From the cell containing the given text, extract its center point as [x, y] coordinate. 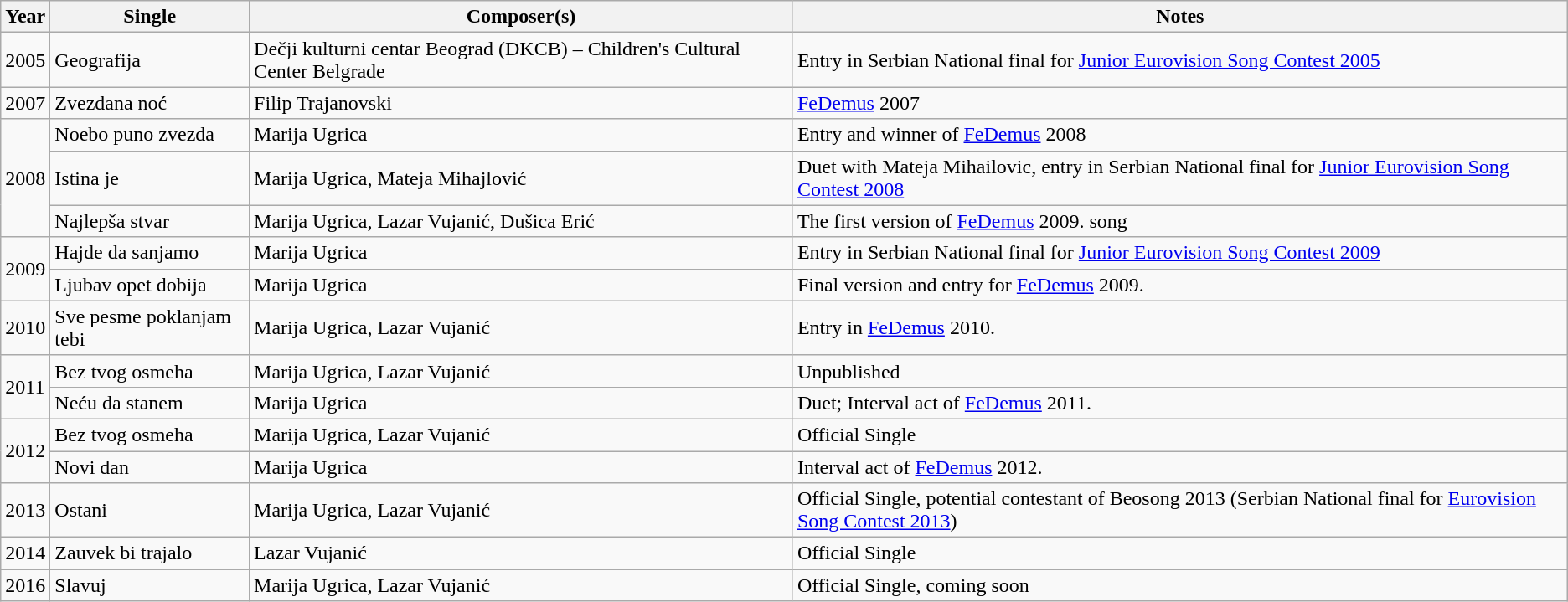
Entry and winner of FeDemus 2008 [1179, 135]
Duet; Interval act of FeDemus 2011. [1179, 403]
2008 [25, 178]
Novi dan [150, 466]
Zvezdana noć [150, 103]
Zauvek bi trajalo [150, 553]
Slavuj [150, 585]
Interval act of FeDemus 2012. [1179, 466]
2009 [25, 269]
Unpublished [1179, 371]
Entry in Serbian National final for Junior Eurovision Song Contest 2005 [1179, 60]
2016 [25, 585]
Najlepša stvar [150, 221]
2014 [25, 553]
Single [150, 17]
2010 [25, 328]
Hajde da sanjamo [150, 253]
Ostani [150, 511]
Neću da stanem [150, 403]
Noebo puno zvezda [150, 135]
Notes [1179, 17]
Marija Ugrica, Lazar Vujanić, Dušica Erić [521, 221]
2011 [25, 387]
Official Single, coming soon [1179, 585]
2005 [25, 60]
Composer(s) [521, 17]
Marija Ugrica, Mateja Mihajlović [521, 178]
Geografija [150, 60]
Duet with Mateja Mihailovic, entry in Serbian National final for Junior Eurovision Song Contest 2008 [1179, 178]
Official Single, potential contestant of Beosong 2013 (Serbian National final for Eurovision Song Contest 2013) [1179, 511]
Final version and entry for FeDemus 2009. [1179, 285]
Istina je [150, 178]
Entry in FeDemus 2010. [1179, 328]
Dečji kulturni centar Beograd (DKCB) – Children's Cultural Center Belgrade [521, 60]
2007 [25, 103]
Filip Trajanovski [521, 103]
Ljubav opet dobija [150, 285]
Lazar Vujanić [521, 553]
Entry in Serbian National final for Junior Eurovision Song Contest 2009 [1179, 253]
The first version of FeDemus 2009. song [1179, 221]
Year [25, 17]
Sve pesme poklanjam tebi [150, 328]
FeDemus 2007 [1179, 103]
2013 [25, 511]
2012 [25, 450]
